Return (x, y) of the center of cell containing provided text 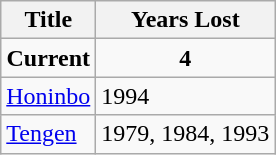
Years Lost (186, 20)
Tengen (48, 134)
Honinbo (48, 96)
Title (48, 20)
1994 (186, 96)
4 (186, 58)
Current (48, 58)
1979, 1984, 1993 (186, 134)
